Find where the given text appears and provide that cell's center as [x, y] coordinate. 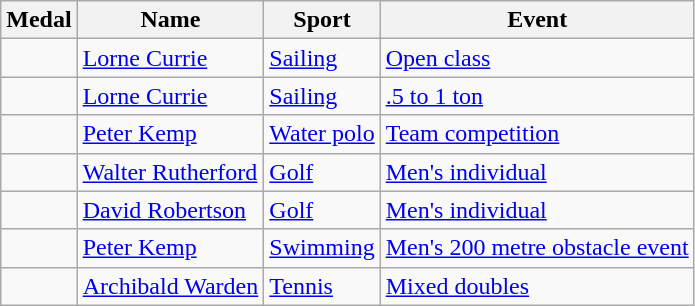
.5 to 1 ton [537, 96]
Archibald Warden [170, 286]
Team competition [537, 134]
Walter Rutherford [170, 172]
Water polo [322, 134]
Mixed doubles [537, 286]
Open class [537, 58]
Medal [39, 20]
Men's 200 metre obstacle event [537, 248]
David Robertson [170, 210]
Event [537, 20]
Swimming [322, 248]
Tennis [322, 286]
Name [170, 20]
Sport [322, 20]
